Return (X, Y) of the center of cell containing provided text 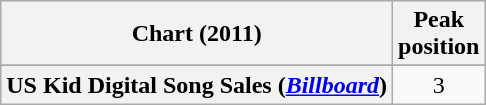
Chart (2011) (197, 34)
Peakposition (439, 34)
US Kid Digital Song Sales (Billboard) (197, 85)
3 (439, 85)
